Return the [X, Y] coordinate for the center point of the cell that contains the specified text.  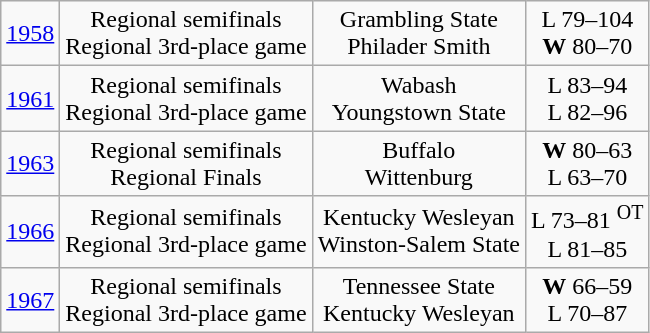
L 79–104W 80–70 [588, 34]
L 73–81 OTL 81–85 [588, 232]
Tennessee StateKentucky Wesleyan [418, 300]
1963 [30, 164]
1966 [30, 232]
1961 [30, 98]
Regional semifinalsRegional Finals [186, 164]
WabashYoungstown State [418, 98]
Grambling StatePhilader Smith [418, 34]
BuffaloWittenburg [418, 164]
1967 [30, 300]
1958 [30, 34]
W 80–63L 63–70 [588, 164]
Kentucky WesleyanWinston-Salem State [418, 232]
L 83–94L 82–96 [588, 98]
W 66–59L 70–87 [588, 300]
